Pinpoint the cell where the given text exists, returning its (X, Y) midpoint coordinate. 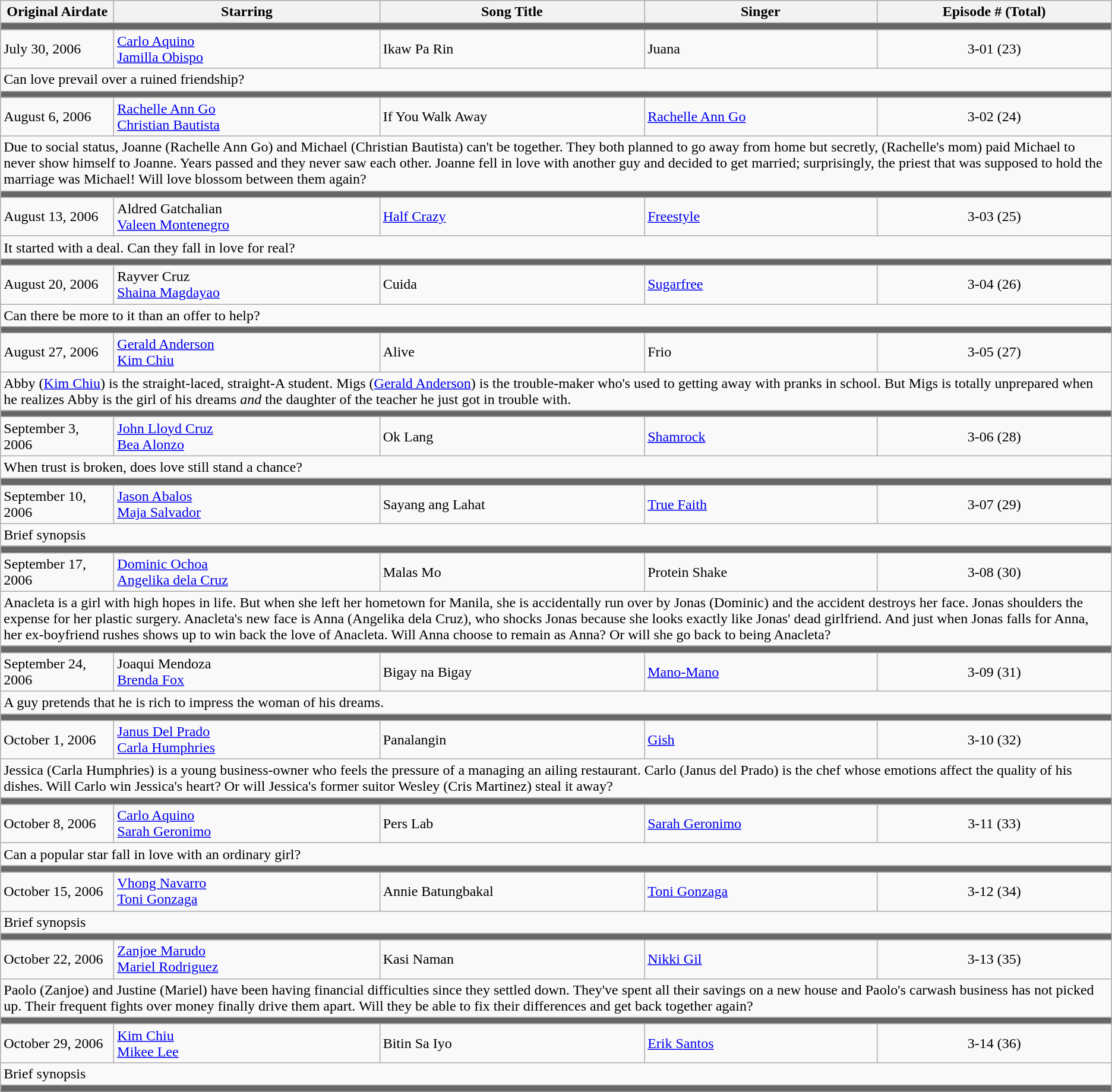
Pers Lab (512, 823)
Vhong Navarro Toni Gonzaga (247, 891)
Juana (761, 49)
Ikaw Pa Rin (512, 49)
If You Walk Away (512, 116)
October 8, 2006 (57, 823)
Rachelle Ann Go Christian Bautista (247, 116)
September 10, 2006 (57, 504)
Carlo Aquino Sarah Geronimo (247, 823)
True Faith (761, 504)
When trust is broken, does love still stand a chance? (556, 467)
Joaqui Mendoza Brenda Fox (247, 671)
Rachelle Ann Go (761, 116)
Erik Santos (761, 1043)
August 27, 2006 (57, 353)
3-03 (25) (994, 216)
It started with a deal. Can they fall in love for real? (556, 247)
Carlo AquinoJamilla Obispo (247, 49)
Starring (247, 12)
Mano-Mano (761, 671)
Can love prevail over a ruined friendship? (556, 80)
Dominic Ochoa Angelika dela Cruz (247, 572)
3-13 (35) (994, 959)
Protein Shake (761, 572)
Sayang ang Lahat (512, 504)
3-07 (29) (994, 504)
Cuida (512, 284)
3-02 (24) (994, 116)
3-01 (23) (994, 49)
August 13, 2006 (57, 216)
Bitin Sa Iyo (512, 1043)
3-14 (36) (994, 1043)
Frio (761, 353)
Singer (761, 12)
Malas Mo (512, 572)
Can there be more to it than an offer to help? (556, 315)
Rayver Cruz Shaina Magdayao (247, 284)
October 15, 2006 (57, 891)
August 6, 2006 (57, 116)
September 17, 2006 (57, 572)
Original Airdate (57, 12)
Kim Chiu Mikee Lee (247, 1043)
July 30, 2006 (57, 49)
Bigay na Bigay (512, 671)
Sugarfree (761, 284)
Zanjoe Marudo Mariel Rodriguez (247, 959)
A guy pretends that he is rich to impress the woman of his dreams. (556, 702)
Gish (761, 740)
John Lloyd Cruz Bea Alonzo (247, 436)
Episode # (Total) (994, 12)
Annie Batungbakal (512, 891)
September 24, 2006 (57, 671)
Sarah Geronimo (761, 823)
September 3, 2006 (57, 436)
3-11 (33) (994, 823)
3-10 (32) (994, 740)
Kasi Naman (512, 959)
August 20, 2006 (57, 284)
3-09 (31) (994, 671)
Gerald Anderson Kim Chiu (247, 353)
Alive (512, 353)
Shamrock (761, 436)
3-12 (34) (994, 891)
Can a popular star fall in love with an ordinary girl? (556, 854)
October 22, 2006 (57, 959)
Freestyle (761, 216)
Song Title (512, 12)
Jason Abalos Maja Salvador (247, 504)
October 1, 2006 (57, 740)
Panalangin (512, 740)
Toni Gonzaga (761, 891)
3-06 (28) (994, 436)
Aldred GatchalianValeen Montenegro (247, 216)
Ok Lang (512, 436)
3-04 (26) (994, 284)
Nikki Gil (761, 959)
October 29, 2006 (57, 1043)
Half Crazy (512, 216)
3-05 (27) (994, 353)
3-08 (30) (994, 572)
Janus Del Prado Carla Humphries (247, 740)
